Return (x, y) of the center of cell containing provided text 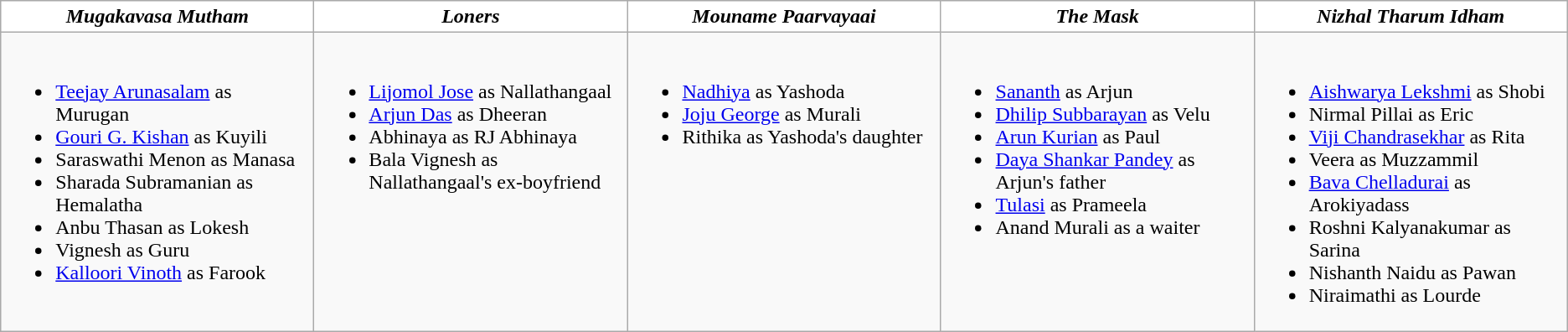
Sananth as ArjunDhilip Subbarayan as VeluArun Kurian as PaulDaya Shankar Pandey as Arjun's fatherTulasi as PrameelaAnand Murali as a waiter (1097, 182)
Lijomol Jose as NallathangaalArjun Das as DheeranAbhinaya as RJ AbhinayaBala Vignesh as Nallathangaal's ex-boyfriend (471, 182)
Nizhal Tharum Idham (1411, 17)
Mouname Paarvayaai (784, 17)
The Mask (1097, 17)
Loners (471, 17)
Nadhiya as YashodaJoju George as MuraliRithika as Yashoda's daughter (784, 182)
Mugakavasa Mutham (157, 17)
